Detect which cell encompasses the target text, then output its [x, y] center coordinate. 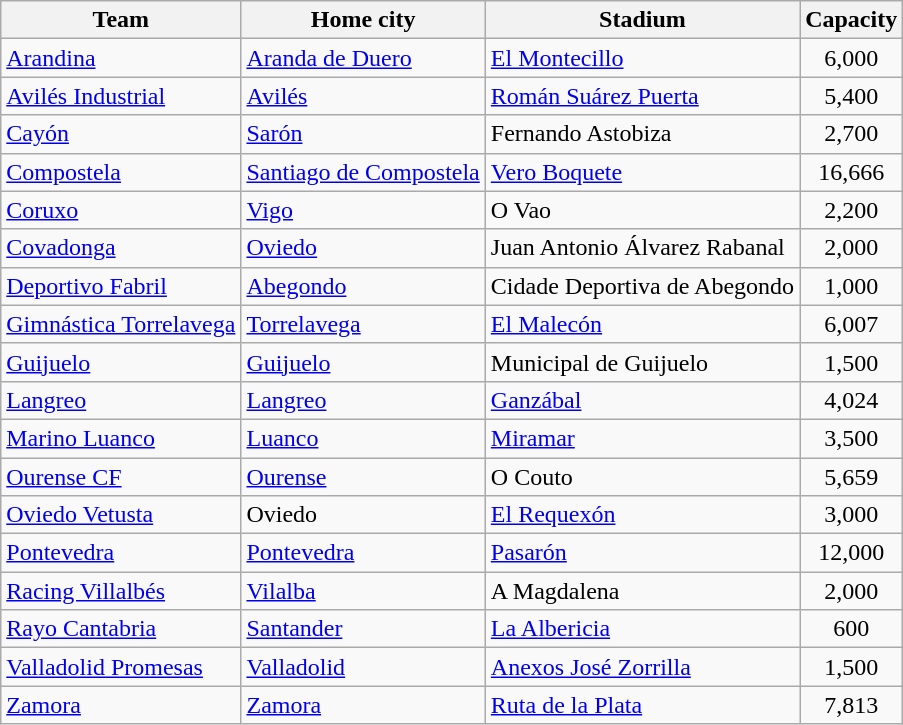
Cayón [121, 134]
Cidade Deportiva de Abegondo [642, 286]
Racing Villalbés [121, 591]
El Montecillo [642, 58]
16,666 [852, 172]
O Couto [642, 477]
600 [852, 629]
Santiago de Compostela [363, 172]
Santander [363, 629]
Anexos José Zorrilla [642, 667]
6,007 [852, 324]
Torrelavega [363, 324]
Aranda de Duero [363, 58]
El Requexón [642, 515]
Avilés [363, 96]
Compostela [121, 172]
Rayo Cantabria [121, 629]
6,000 [852, 58]
Vero Boquete [642, 172]
Juan Antonio Álvarez Rabanal [642, 248]
2,200 [852, 210]
Abegondo [363, 286]
Oviedo Vetusta [121, 515]
2,700 [852, 134]
El Malecón [642, 324]
Stadium [642, 20]
Arandina [121, 58]
Ourense [363, 477]
Sarón [363, 134]
Fernando Astobiza [642, 134]
3,000 [852, 515]
Valladolid Promesas [121, 667]
Luanco [363, 438]
Capacity [852, 20]
O Vao [642, 210]
Covadonga [121, 248]
12,000 [852, 553]
Valladolid [363, 667]
Vigo [363, 210]
Team [121, 20]
5,400 [852, 96]
Román Suárez Puerta [642, 96]
La Albericia [642, 629]
1,000 [852, 286]
Ruta de la Plata [642, 705]
5,659 [852, 477]
Ourense CF [121, 477]
Deportivo Fabril [121, 286]
Miramar [642, 438]
Coruxo [121, 210]
Avilés Industrial [121, 96]
Home city [363, 20]
3,500 [852, 438]
Pasarón [642, 553]
Marino Luanco [121, 438]
Vilalba [363, 591]
7,813 [852, 705]
Ganzábal [642, 400]
A Magdalena [642, 591]
4,024 [852, 400]
Gimnástica Torrelavega [121, 324]
Municipal de Guijuelo [642, 362]
